Search for the cell housing the specified text and yield its [x, y] center coordinate. 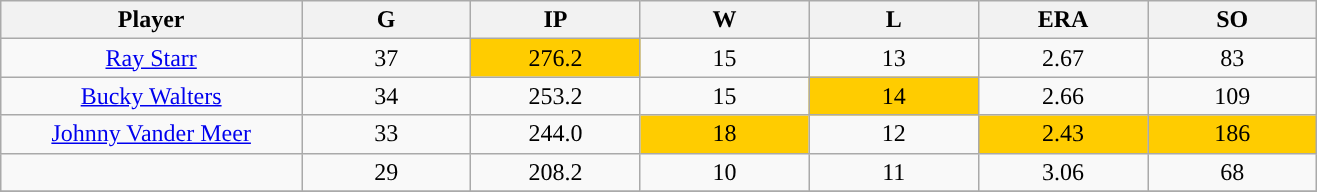
Player [152, 20]
14 [894, 96]
L [894, 20]
Bucky Walters [152, 96]
109 [1232, 96]
10 [724, 172]
11 [894, 172]
G [386, 20]
33 [386, 134]
2.67 [1062, 58]
3.06 [1062, 172]
SO [1232, 20]
Johnny Vander Meer [152, 134]
18 [724, 134]
ERA [1062, 20]
208.2 [556, 172]
244.0 [556, 134]
276.2 [556, 58]
253.2 [556, 96]
Ray Starr [152, 58]
2.43 [1062, 134]
29 [386, 172]
IP [556, 20]
2.66 [1062, 96]
68 [1232, 172]
12 [894, 134]
83 [1232, 58]
186 [1232, 134]
W [724, 20]
34 [386, 96]
37 [386, 58]
13 [894, 58]
